Return the [X, Y] coordinate for the center point of the cell that contains the specified text.  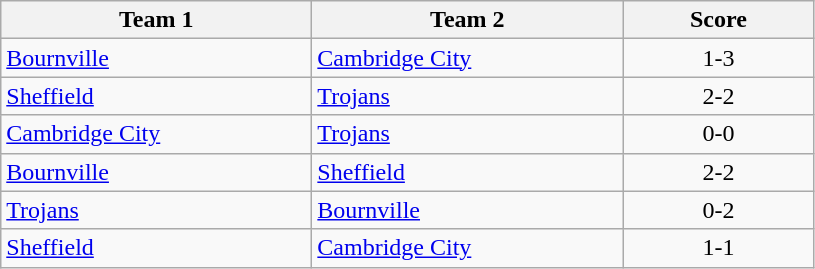
Team 1 [156, 20]
0-2 [718, 210]
1-1 [718, 248]
Score [718, 20]
1-3 [718, 58]
Team 2 [468, 20]
0-0 [718, 134]
